Scan for the cell matching the given text and deliver its (X, Y) coordinate at center. 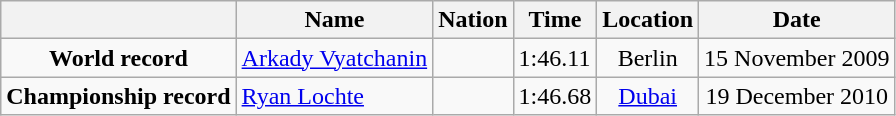
19 December 2010 (797, 96)
15 November 2009 (797, 58)
Time (555, 20)
Arkady Vyatchanin (334, 58)
1:46.68 (555, 96)
Ryan Lochte (334, 96)
Date (797, 20)
World record (118, 58)
Location (648, 20)
Dubai (648, 96)
Name (334, 20)
Nation (473, 20)
Berlin (648, 58)
1:46.11 (555, 58)
Championship record (118, 96)
